Detect which cell encompasses the target text, then output its [X, Y] center coordinate. 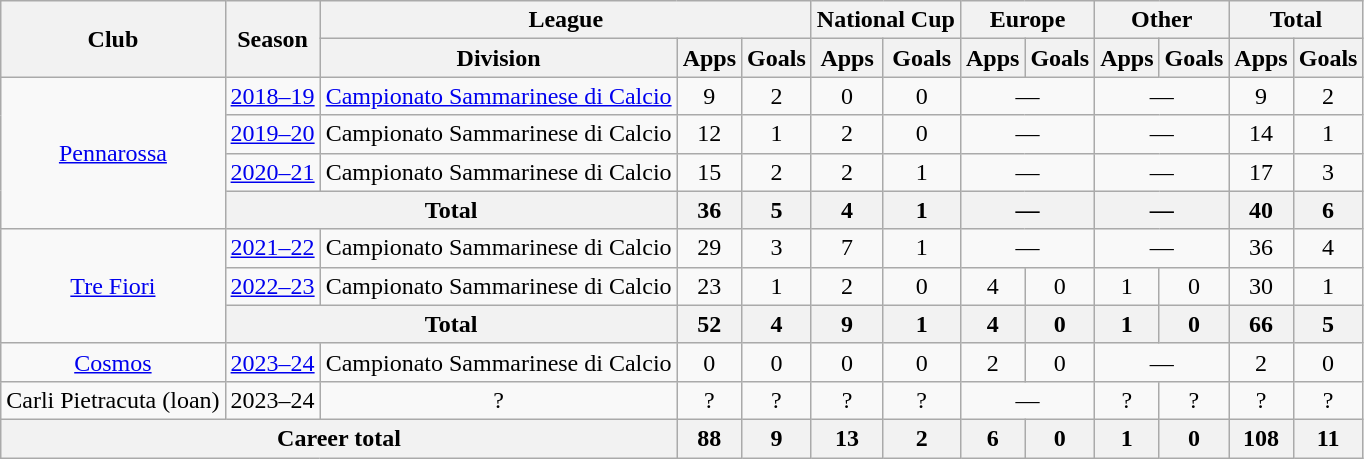
Cosmos [113, 362]
11 [1328, 438]
29 [709, 248]
12 [709, 134]
Pennarossa [113, 153]
2020–21 [272, 172]
7 [847, 248]
Career total [339, 438]
17 [1261, 172]
National Cup [886, 20]
Club [113, 39]
23 [709, 286]
Europe [1027, 20]
2019–20 [272, 134]
Tre Fiori [113, 286]
40 [1261, 210]
15 [709, 172]
Other [1162, 20]
League [566, 20]
Carli Pietracuta (loan) [113, 400]
13 [847, 438]
14 [1261, 134]
2021–22 [272, 248]
Season [272, 39]
66 [1261, 324]
30 [1261, 286]
52 [709, 324]
2022–23 [272, 286]
Division [498, 58]
88 [709, 438]
2018–19 [272, 96]
108 [1261, 438]
